Provide the (x, y) coordinate of the cell's center where the given text is located.  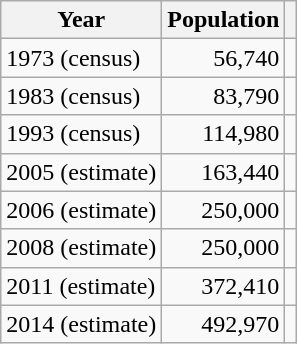
2005 (estimate) (82, 172)
1983 (census) (82, 96)
2008 (estimate) (82, 248)
1993 (census) (82, 134)
2014 (estimate) (82, 324)
Year (82, 20)
1973 (census) (82, 58)
492,970 (224, 324)
372,410 (224, 286)
114,980 (224, 134)
Population (224, 20)
83,790 (224, 96)
163,440 (224, 172)
2006 (estimate) (82, 210)
56,740 (224, 58)
2011 (estimate) (82, 286)
